Detect which cell encompasses the target text, then output its (x, y) center coordinate. 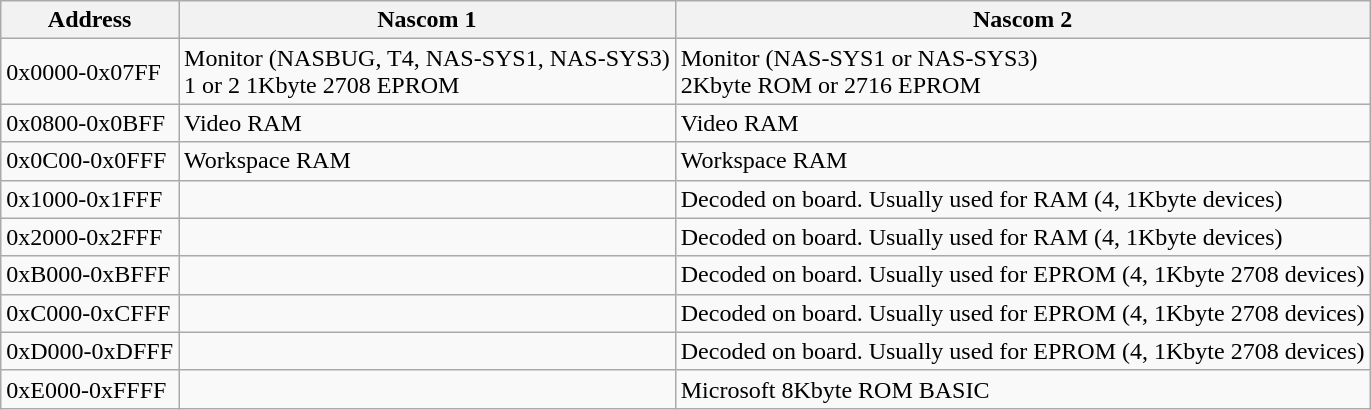
Nascom 2 (1022, 20)
0xC000-0xCFFF (90, 313)
Microsoft 8Kbyte ROM BASIC (1022, 389)
Monitor (NAS-SYS1 or NAS-SYS3)2Kbyte ROM or 2716 EPROM (1022, 72)
0x1000-0x1FFF (90, 199)
Monitor (NASBUG, T4, NAS-SYS1, NAS-SYS3)1 or 2 1Kbyte 2708 EPROM (428, 72)
Address (90, 20)
0x0000-0x07FF (90, 72)
0xB000-0xBFFF (90, 275)
Nascom 1 (428, 20)
0xE000-0xFFFF (90, 389)
0x0800-0x0BFF (90, 123)
0x0C00-0x0FFF (90, 161)
0xD000-0xDFFF (90, 351)
0x2000-0x2FFF (90, 237)
